Pinpoint the cell where the given text exists, returning its (X, Y) midpoint coordinate. 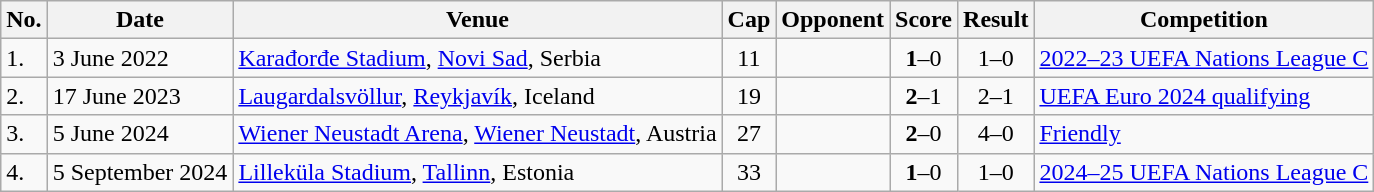
Cap (749, 20)
19 (749, 96)
Lilleküla Stadium, Tallinn, Estonia (478, 172)
5 September 2024 (140, 172)
Venue (478, 20)
3. (24, 134)
Wiener Neustadt Arena, Wiener Neustadt, Austria (478, 134)
3 June 2022 (140, 58)
Result (996, 20)
Score (924, 20)
1. (24, 58)
UEFA Euro 2024 qualifying (1204, 96)
2022–23 UEFA Nations League C (1204, 58)
Friendly (1204, 134)
33 (749, 172)
27 (749, 134)
4. (24, 172)
No. (24, 20)
2–0 (924, 134)
Karađorđe Stadium, Novi Sad, Serbia (478, 58)
Date (140, 20)
2024–25 UEFA Nations League C (1204, 172)
5 June 2024 (140, 134)
11 (749, 58)
4–0 (996, 134)
Competition (1204, 20)
2. (24, 96)
17 June 2023 (140, 96)
Opponent (833, 20)
Laugardalsvöllur, Reykjavík, Iceland (478, 96)
